Pinpoint the cell where the given text exists, returning its (x, y) midpoint coordinate. 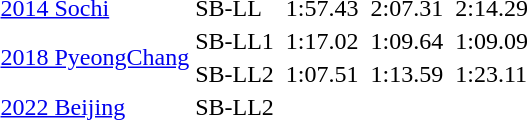
SB-LL1 (235, 41)
1:09.64 (407, 41)
1:13.59 (407, 74)
SB-LL2 (235, 74)
1:17.02 (322, 41)
1:07.51 (322, 74)
